Capture the cell that displays the provided text and extract its (X, Y) central coordinate. 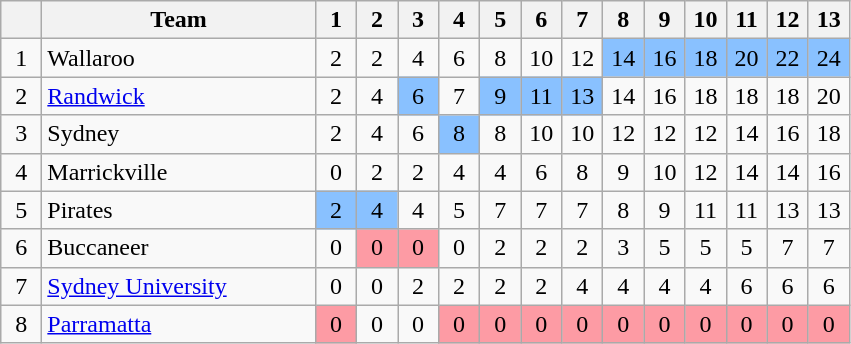
Parramatta (179, 324)
Pirates (179, 210)
Team (179, 20)
Wallaroo (179, 58)
22 (788, 58)
Buccaneer (179, 248)
Sydney (179, 134)
Marrickville (179, 172)
Sydney University (179, 286)
Randwick (179, 96)
24 (828, 58)
